From the cell containing the given text, extract its center point as [x, y] coordinate. 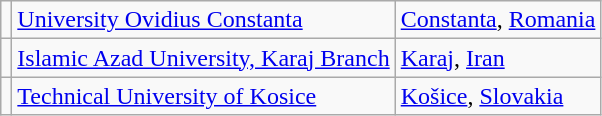
Constanta, Romania [498, 20]
Košice, Slovakia [498, 96]
Karaj, Iran [498, 58]
Islamic Azad University, Karaj Branch [204, 58]
Technical University of Kosice [204, 96]
University Ovidius Constanta [204, 20]
